Capture the cell that displays the provided text and extract its (X, Y) central coordinate. 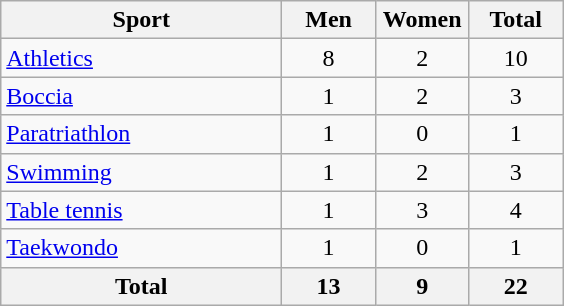
10 (516, 58)
8 (329, 58)
Athletics (142, 58)
Sport (142, 20)
Men (329, 20)
Taekwondo (142, 248)
13 (329, 286)
4 (516, 210)
Paratriathlon (142, 134)
Women (422, 20)
9 (422, 286)
22 (516, 286)
Swimming (142, 172)
Table tennis (142, 210)
Boccia (142, 96)
